Find where the given text appears and provide that cell's center as [X, Y] coordinate. 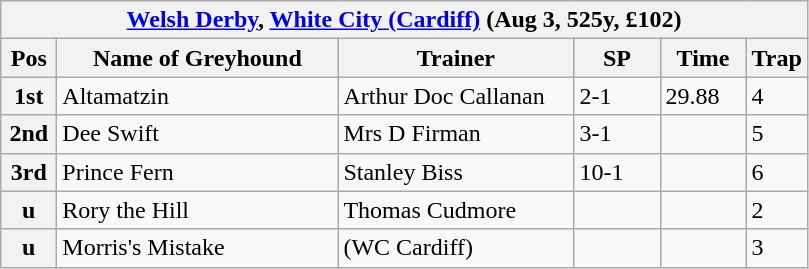
1st [29, 96]
10-1 [617, 172]
Arthur Doc Callanan [456, 96]
Welsh Derby, White City (Cardiff) (Aug 3, 525y, £102) [404, 20]
Dee Swift [198, 134]
6 [776, 172]
Name of Greyhound [198, 58]
2-1 [617, 96]
(WC Cardiff) [456, 248]
4 [776, 96]
Pos [29, 58]
Trap [776, 58]
Altamatzin [198, 96]
5 [776, 134]
Prince Fern [198, 172]
Mrs D Firman [456, 134]
Trainer [456, 58]
Time [703, 58]
Thomas Cudmore [456, 210]
29.88 [703, 96]
Rory the Hill [198, 210]
3-1 [617, 134]
SP [617, 58]
Morris's Mistake [198, 248]
3 [776, 248]
3rd [29, 172]
2 [776, 210]
Stanley Biss [456, 172]
2nd [29, 134]
